Output the (x, y) coordinate of the center of the cell containing the given text.  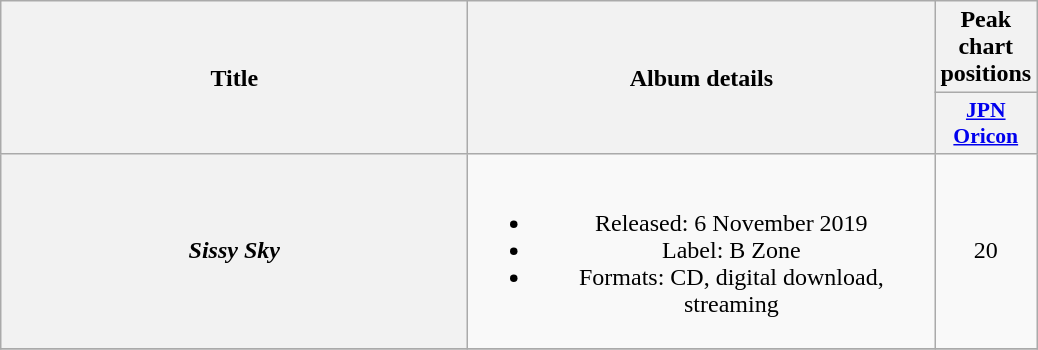
Released: 6 November 2019Label: B ZoneFormats: CD, digital download, streaming (702, 251)
Title (234, 78)
JPNOricon (986, 124)
Sissy Sky (234, 251)
20 (986, 251)
Album details (702, 78)
Peakchartpositions (986, 47)
